Detect which cell encompasses the target text, then output its (x, y) center coordinate. 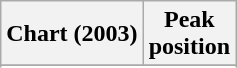
Chart (2003) (72, 34)
Peak position (189, 34)
